Locate the cell with the specified text and output its [X, Y] center coordinate. 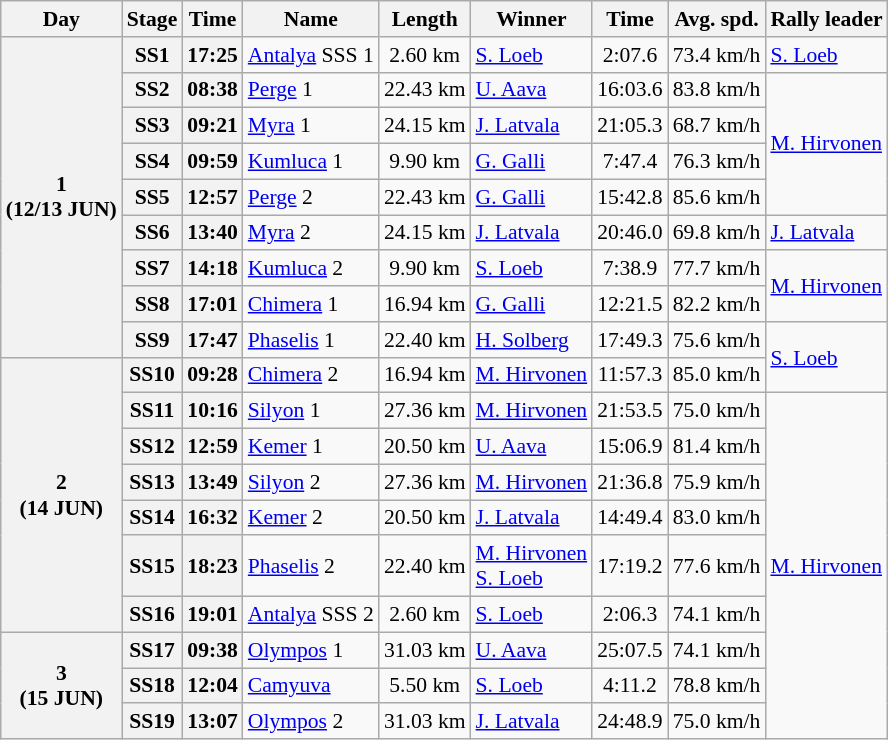
2(14 JUN) [62, 494]
Name [311, 19]
Silyon 1 [311, 411]
10:16 [212, 411]
Length [425, 19]
76.3 km/h [717, 162]
Day [62, 19]
73.4 km/h [717, 55]
Myra 2 [311, 233]
3(15 JUN) [62, 686]
14:18 [212, 269]
SS1 [152, 55]
7:38.9 [630, 269]
SS8 [152, 304]
14:49.4 [630, 518]
SS3 [152, 126]
Antalya SSS 1 [311, 55]
Phaselis 2 [311, 566]
SS14 [152, 518]
7:47.4 [630, 162]
Kemer 2 [311, 518]
24:48.9 [630, 722]
Kemer 1 [311, 447]
SS18 [152, 686]
Perge 2 [311, 197]
78.8 km/h [717, 686]
Chimera 1 [311, 304]
Myra 1 [311, 126]
21:53.5 [630, 411]
12:21.5 [630, 304]
18:23 [212, 566]
77.7 km/h [717, 269]
85.6 km/h [717, 197]
25:07.5 [630, 650]
Antalya SSS 2 [311, 615]
83.0 km/h [717, 518]
20:46.0 [630, 233]
15:42.8 [630, 197]
4:11.2 [630, 686]
SS15 [152, 566]
Kumluca 2 [311, 269]
Perge 1 [311, 90]
09:28 [212, 375]
M. Hirvonen S. Loeb [532, 566]
17:47 [212, 340]
Rally leader [826, 19]
12:57 [212, 197]
2:06.3 [630, 615]
Phaselis 1 [311, 340]
5.50 km [425, 686]
16:32 [212, 518]
SS19 [152, 722]
16:03.6 [630, 90]
H. Solberg [532, 340]
08:38 [212, 90]
Camyuva [311, 686]
SS10 [152, 375]
09:38 [212, 650]
77.6 km/h [717, 566]
09:21 [212, 126]
Kumluca 1 [311, 162]
Avg. spd. [717, 19]
17:25 [212, 55]
21:05.3 [630, 126]
21:36.8 [630, 482]
SS17 [152, 650]
13:07 [212, 722]
75.6 km/h [717, 340]
SS9 [152, 340]
82.2 km/h [717, 304]
17:19.2 [630, 566]
85.0 km/h [717, 375]
Stage [152, 19]
SS11 [152, 411]
Winner [532, 19]
SS2 [152, 90]
Chimera 2 [311, 375]
12:04 [212, 686]
1(12/13 JUN) [62, 198]
75.9 km/h [717, 482]
Silyon 2 [311, 482]
SS6 [152, 233]
SS4 [152, 162]
17:01 [212, 304]
15:06.9 [630, 447]
69.8 km/h [717, 233]
81.4 km/h [717, 447]
09:59 [212, 162]
Olympos 1 [311, 650]
12:59 [212, 447]
Olympos 2 [311, 722]
13:49 [212, 482]
17:49.3 [630, 340]
13:40 [212, 233]
83.8 km/h [717, 90]
11:57.3 [630, 375]
19:01 [212, 615]
SS13 [152, 482]
2:07.6 [630, 55]
SS7 [152, 269]
SS5 [152, 197]
SS12 [152, 447]
68.7 km/h [717, 126]
SS16 [152, 615]
